For the text-containing cell, return its midpoint in (X, Y) coordinate format. 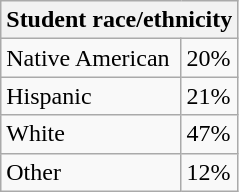
White (91, 134)
12% (210, 172)
Student race/ethnicity (120, 20)
Other (91, 172)
20% (210, 58)
47% (210, 134)
Native American (91, 58)
Hispanic (91, 96)
21% (210, 96)
